Provide the [x, y] coordinate of the cell's center where the given text is located.  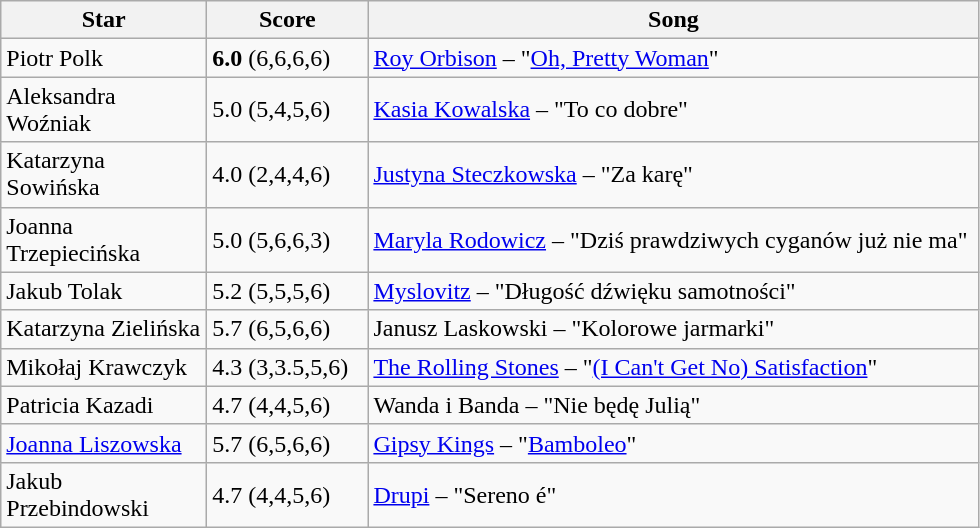
5.0 (5,4,5,6) [288, 110]
Kasia Kowalska – "To co dobre" [674, 110]
Katarzyna Zielińska [104, 329]
Janusz Laskowski – "Kolorowe jarmarki" [674, 329]
5.0 (5,6,6,3) [288, 240]
4.3 (3,3.5,5,6) [288, 367]
Maryla Rodowicz – "Dziś prawdziwych cyganów już nie ma" [674, 240]
Jakub Przebindowski [104, 494]
Justyna Steczkowska – "Za karę" [674, 174]
The Rolling Stones – "(I Can't Get No) Satisfaction" [674, 367]
Joanna Liszowska [104, 443]
Song [674, 20]
Wanda i Banda – "Nie będę Julią" [674, 405]
Patricia Kazadi [104, 405]
Roy Orbison – "Oh, Pretty Woman" [674, 58]
4.0 (2,4,4,6) [288, 174]
Aleksandra Woźniak [104, 110]
Joanna Trzepiecińska [104, 240]
Drupi – "Sereno é" [674, 494]
Jakub Tolak [104, 291]
Gipsy Kings – "Bamboleo" [674, 443]
5.2 (5,5,5,6) [288, 291]
6.0 (6,6,6,6) [288, 58]
Piotr Polk [104, 58]
Mikołaj Krawczyk [104, 367]
Katarzyna Sowińska [104, 174]
Myslovitz – "Długość dźwięku samotności" [674, 291]
Star [104, 20]
Score [288, 20]
